For the text-containing cell, return its midpoint in (X, Y) coordinate format. 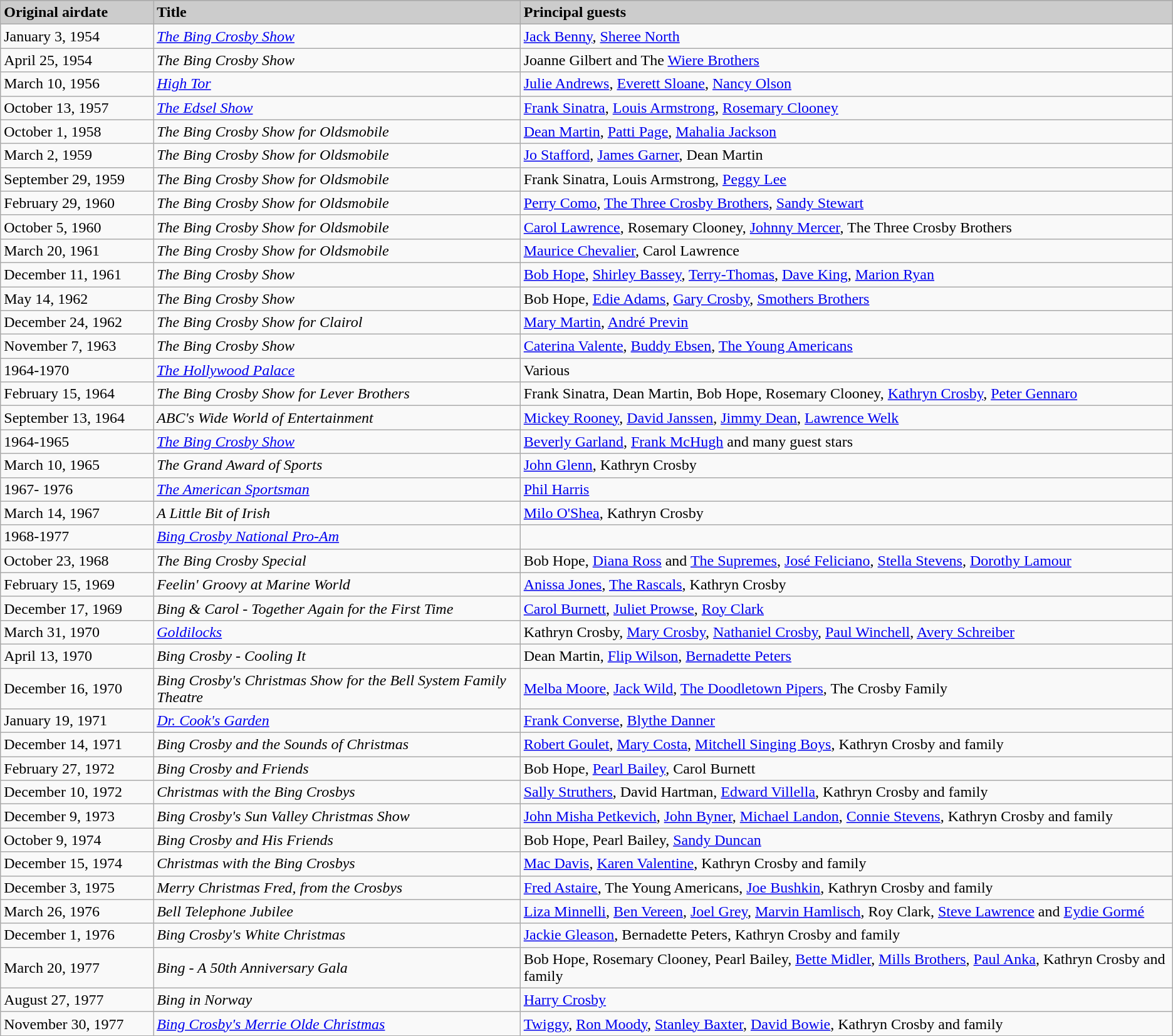
Bob Hope, Rosemary Clooney, Pearl Bailey, Bette Midler, Mills Brothers, Paul Anka, Kathryn Crosby and family (846, 967)
Frank Sinatra, Louis Armstrong, Peggy Lee (846, 179)
Maurice Chevalier, Carol Lawrence (846, 251)
November 30, 1977 (77, 1023)
The American Sportsman (337, 489)
Bing Crosby National Pro-Am (337, 537)
May 14, 1962 (77, 299)
Bing Crosby's Sun Valley Christmas Show (337, 816)
December 17, 1969 (77, 608)
March 20, 1961 (77, 251)
Bing Crosby's Christmas Show for the Bell System Family Theatre (337, 688)
Dr. Cook's Garden (337, 721)
Bing - A 50th Anniversary Gala (337, 967)
October 1, 1958 (77, 132)
Jo Stafford, James Garner, Dean Martin (846, 155)
Bing Crosby and His Friends (337, 840)
Bell Telephone Jubilee (337, 911)
December 10, 1972 (77, 792)
Bing Crosby and Friends (337, 769)
Kathryn Crosby, Mary Crosby, Nathaniel Crosby, Paul Winchell, Avery Schreiber (846, 632)
Bing & Carol - Together Again for the First Time (337, 608)
Principal guests (846, 13)
Bing Crosby and the Sounds of Christmas (337, 745)
February 29, 1960 (77, 203)
January 19, 1971 (77, 721)
The Grand Award of Sports (337, 465)
February 15, 1969 (77, 584)
Bob Hope, Shirley Bassey, Terry-Thomas, Dave King, Marion Ryan (846, 274)
Melba Moore, Jack Wild, The Doodletown Pipers, The Crosby Family (846, 688)
October 9, 1974 (77, 840)
Various (846, 370)
The Bing Crosby Show for Clairol (337, 323)
October 23, 1968 (77, 561)
Bing Crosby's White Christmas (337, 935)
December 3, 1975 (77, 888)
John Glenn, Kathryn Crosby (846, 465)
March 31, 1970 (77, 632)
March 14, 1967 (77, 513)
Frank Sinatra, Louis Armstrong, Rosemary Clooney (846, 108)
October 13, 1957 (77, 108)
ABC's Wide World of Entertainment (337, 418)
Merry Christmas Fred, from the Crosbys (337, 888)
High Tor (337, 84)
Bob Hope, Pearl Bailey, Sandy Duncan (846, 840)
The Bing Crosby Special (337, 561)
Carol Burnett, Juliet Prowse, Roy Clark (846, 608)
February 27, 1972 (77, 769)
Carol Lawrence, Rosemary Clooney, Johnny Mercer, The Three Crosby Brothers (846, 227)
Bing Crosby's Merrie Olde Christmas (337, 1023)
October 5, 1960 (77, 227)
Mac Davis, Karen Valentine, Kathryn Crosby and family (846, 864)
Jack Benny, Sheree North (846, 36)
Sally Struthers, David Hartman, Edward Villella, Kathryn Crosby and family (846, 792)
Harry Crosby (846, 1000)
1968-1977 (77, 537)
Fred Astaire, The Young Americans, Joe Bushkin, Kathryn Crosby and family (846, 888)
Jackie Gleason, Bernadette Peters, Kathryn Crosby and family (846, 935)
March 10, 1956 (77, 84)
December 1, 1976 (77, 935)
Caterina Valente, Buddy Ebsen, The Young Americans (846, 346)
Twiggy, Ron Moody, Stanley Baxter, David Bowie, Kathryn Crosby and family (846, 1023)
1964-1965 (77, 442)
Joanne Gilbert and The Wiere Brothers (846, 60)
Mary Martin, André Previn (846, 323)
December 24, 1962 (77, 323)
December 16, 1970 (77, 688)
Dean Martin, Flip Wilson, Bernadette Peters (846, 656)
Bob Hope, Diana Ross and The Supremes, José Feliciano, Stella Stevens, Dorothy Lamour (846, 561)
Bing Crosby - Cooling It (337, 656)
April 13, 1970 (77, 656)
Mickey Rooney, David Janssen, Jimmy Dean, Lawrence Welk (846, 418)
Julie Andrews, Everett Sloane, Nancy Olson (846, 84)
February 15, 1964 (77, 394)
December 14, 1971 (77, 745)
Dean Martin, Patti Page, Mahalia Jackson (846, 132)
November 7, 1963 (77, 346)
1964-1970 (77, 370)
Phil Harris (846, 489)
The Hollywood Palace (337, 370)
Milo O'Shea, Kathryn Crosby (846, 513)
Robert Goulet, Mary Costa, Mitchell Singing Boys, Kathryn Crosby and family (846, 745)
Anissa Jones, The Rascals, Kathryn Crosby (846, 584)
Bob Hope, Edie Adams, Gary Crosby, Smothers Brothers (846, 299)
Title (337, 13)
Goldilocks (337, 632)
1967- 1976 (77, 489)
September 29, 1959 (77, 179)
Bing in Norway (337, 1000)
A Little Bit of Irish (337, 513)
Frank Sinatra, Dean Martin, Bob Hope, Rosemary Clooney, Kathryn Crosby, Peter Gennaro (846, 394)
December 9, 1973 (77, 816)
December 15, 1974 (77, 864)
April 25, 1954 (77, 60)
December 11, 1961 (77, 274)
John Misha Petkevich, John Byner, Michael Landon, Connie Stevens, Kathryn Crosby and family (846, 816)
March 2, 1959 (77, 155)
March 20, 1977 (77, 967)
March 26, 1976 (77, 911)
March 10, 1965 (77, 465)
August 27, 1977 (77, 1000)
January 3, 1954 (77, 36)
Liza Minnelli, Ben Vereen, Joel Grey, Marvin Hamlisch, Roy Clark, Steve Lawrence and Eydie Gormé (846, 911)
Frank Converse, Blythe Danner (846, 721)
The Edsel Show (337, 108)
The Bing Crosby Show for Lever Brothers (337, 394)
Bob Hope, Pearl Bailey, Carol Burnett (846, 769)
Feelin' Groovy at Marine World (337, 584)
Beverly Garland, Frank McHugh and many guest stars (846, 442)
September 13, 1964 (77, 418)
Original airdate (77, 13)
Perry Como, The Three Crosby Brothers, Sandy Stewart (846, 203)
